From the cell containing the given text, extract its center point as [X, Y] coordinate. 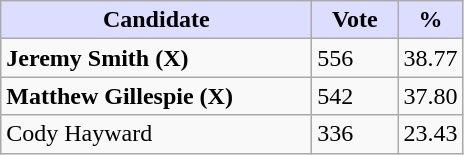
Cody Hayward [156, 134]
38.77 [430, 58]
Candidate [156, 20]
Matthew Gillespie (X) [156, 96]
336 [355, 134]
Vote [355, 20]
23.43 [430, 134]
% [430, 20]
542 [355, 96]
37.80 [430, 96]
556 [355, 58]
Jeremy Smith (X) [156, 58]
